Return [x, y] of the center of cell containing provided text 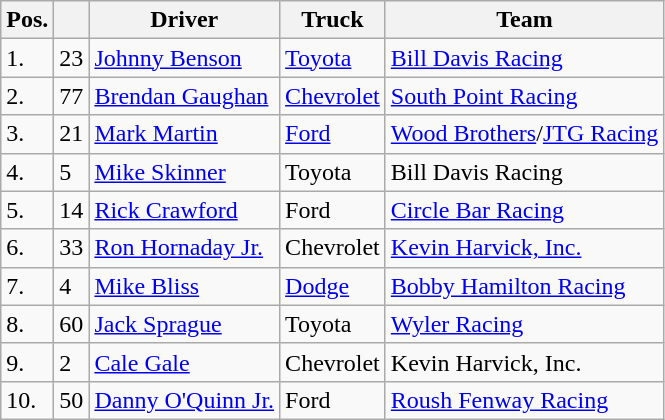
Wood Brothers/JTG Racing [524, 134]
6. [28, 248]
Cale Gale [184, 362]
60 [72, 324]
5. [28, 210]
4 [72, 286]
Danny O'Quinn Jr. [184, 400]
Johnny Benson [184, 58]
10. [28, 400]
Bobby Hamilton Racing [524, 286]
Roush Fenway Racing [524, 400]
Truck [333, 20]
77 [72, 96]
Circle Bar Racing [524, 210]
Mark Martin [184, 134]
Team [524, 20]
Brendan Gaughan [184, 96]
23 [72, 58]
21 [72, 134]
9. [28, 362]
4. [28, 172]
1. [28, 58]
2 [72, 362]
Pos. [28, 20]
14 [72, 210]
Rick Crawford [184, 210]
Wyler Racing [524, 324]
Mike Skinner [184, 172]
8. [28, 324]
South Point Racing [524, 96]
2. [28, 96]
50 [72, 400]
5 [72, 172]
33 [72, 248]
Ron Hornaday Jr. [184, 248]
Dodge [333, 286]
Mike Bliss [184, 286]
Driver [184, 20]
Jack Sprague [184, 324]
3. [28, 134]
7. [28, 286]
